Search for the cell housing the specified text and yield its (x, y) center coordinate. 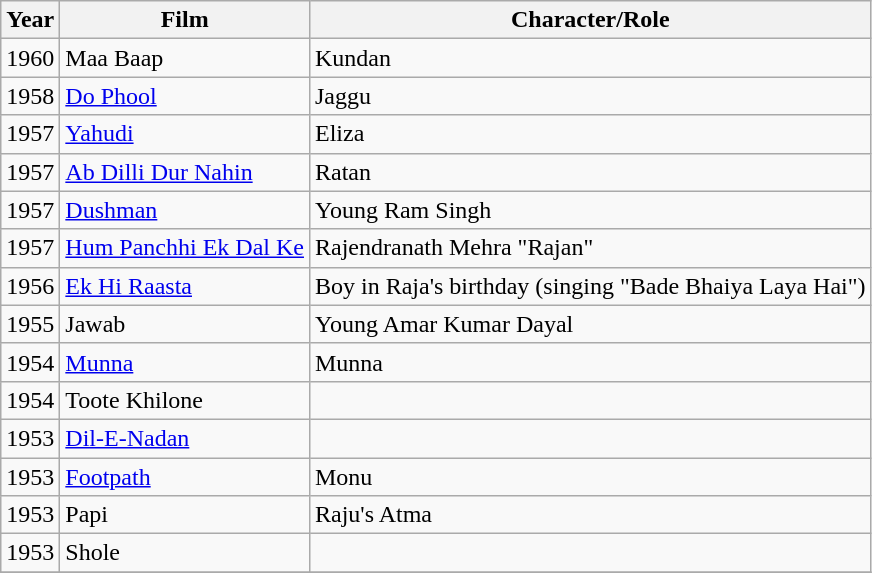
Rajendranath Mehra "Rajan" (590, 248)
Boy in Raja's birthday (singing "Bade Bhaiya Laya Hai") (590, 286)
Character/Role (590, 20)
Year (30, 20)
Footpath (185, 477)
Shole (185, 553)
Ratan (590, 172)
Do Phool (185, 96)
Young Amar Kumar Dayal (590, 324)
Ab Dilli Dur Nahin (185, 172)
Eliza (590, 134)
Film (185, 20)
Dushman (185, 210)
Jaggu (590, 96)
1960 (30, 58)
Toote Khilone (185, 400)
Kundan (590, 58)
Raju's Atma (590, 515)
Dil-E-Nadan (185, 438)
Ek Hi Raasta (185, 286)
Monu (590, 477)
1955 (30, 324)
Yahudi (185, 134)
Papi (185, 515)
Maa Baap (185, 58)
1956 (30, 286)
Young Ram Singh (590, 210)
Hum Panchhi Ek Dal Ke (185, 248)
1958 (30, 96)
Jawab (185, 324)
